Output the [x, y] coordinate of the center of the cell containing the given text.  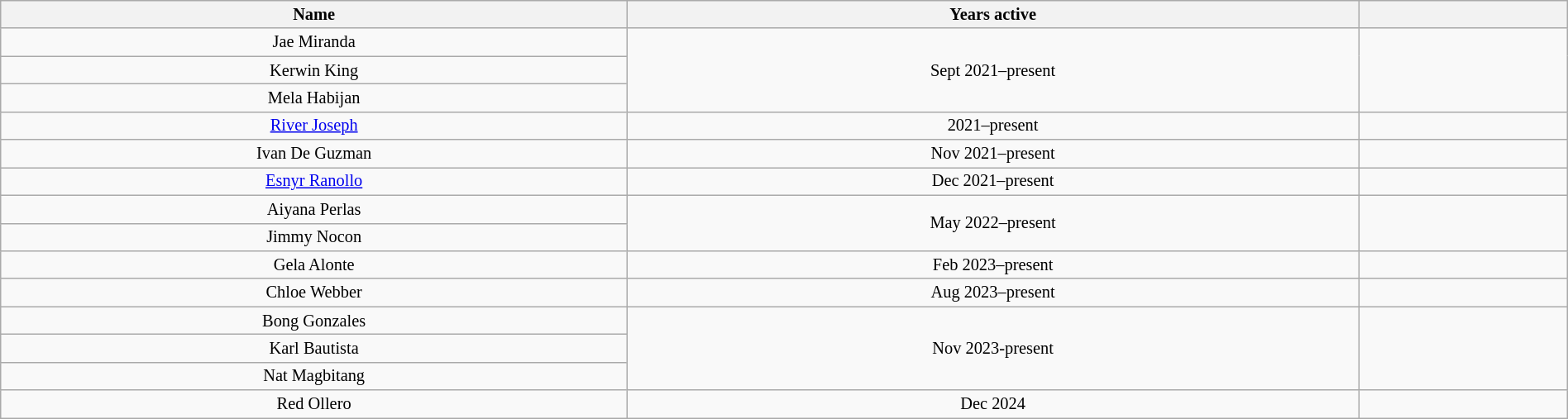
2021–present [993, 126]
Dec 2024 [993, 404]
Nat Magbitang [314, 376]
Nov 2023-present [993, 349]
May 2022–present [993, 223]
Jae Miranda [314, 42]
Karl Bautista [314, 348]
Aiyana Perlas [314, 209]
Years active [993, 14]
Bong Gonzales [314, 321]
Ivan De Guzman [314, 154]
Kerwin King [314, 70]
Nov 2021–present [993, 154]
Gela Alonte [314, 264]
Sept 2021–present [993, 69]
Red Ollero [314, 404]
Chloe Webber [314, 293]
Jimmy Nocon [314, 237]
Mela Habijan [314, 98]
Name [314, 14]
River Joseph [314, 126]
Feb 2023–present [993, 264]
Dec 2021–present [993, 181]
Aug 2023–present [993, 293]
Esnyr Ranollo [314, 181]
